Search for the cell housing the specified text and yield its [X, Y] center coordinate. 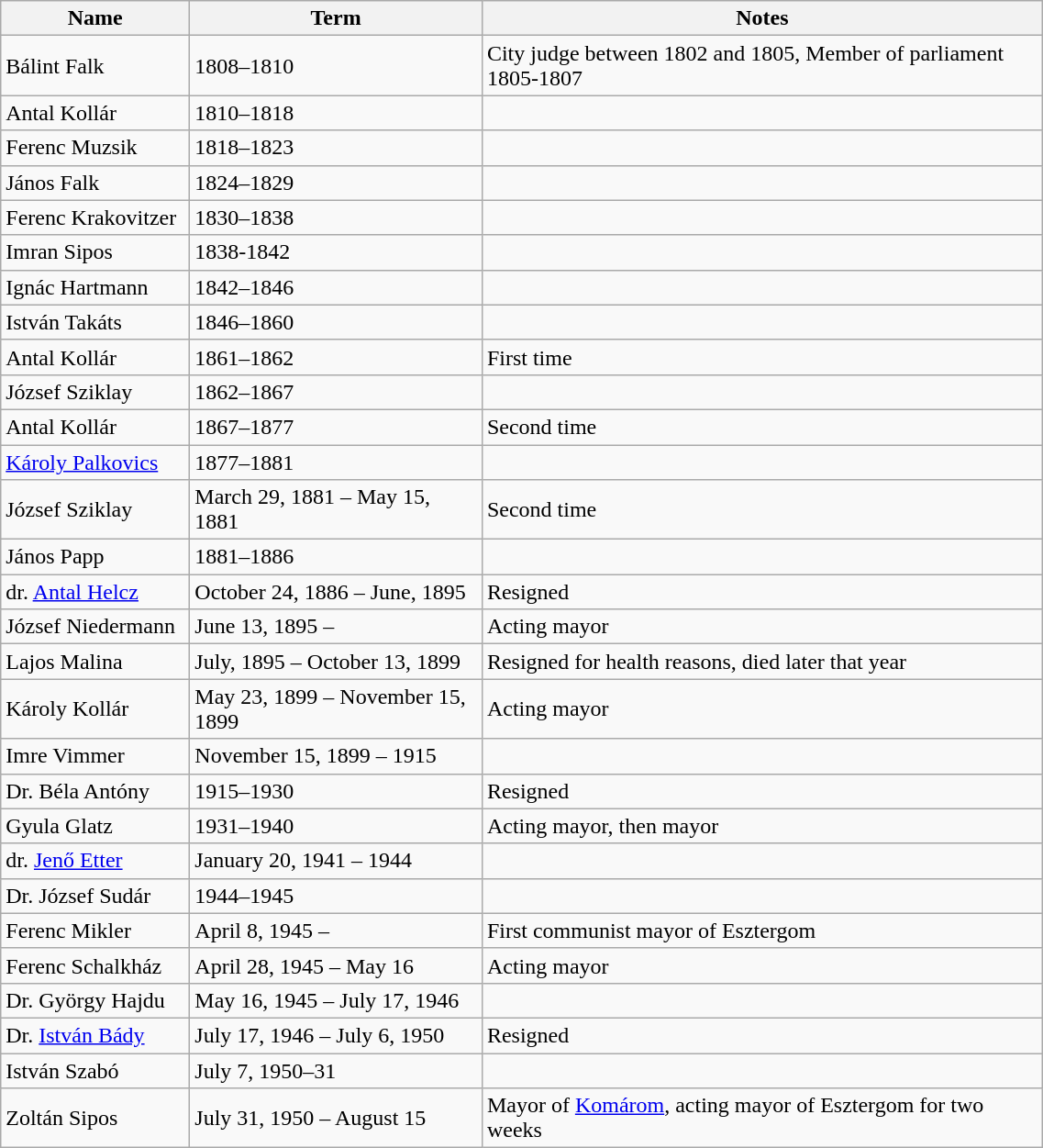
1881–1886 [336, 557]
First time [761, 357]
János Papp [95, 557]
1810–1818 [336, 113]
1830–1838 [336, 217]
January 20, 1941 – 1944 [336, 861]
April 8, 1945 – [336, 931]
1861–1862 [336, 357]
Imran Sipos [95, 252]
1842–1846 [336, 287]
July 7, 1950–31 [336, 1071]
Lajos Malina [95, 662]
May 16, 1945 – July 17, 1946 [336, 1000]
Ferenc Muzsik [95, 148]
Imre Vimmer [95, 756]
Dr. József Sudár [95, 896]
Ferenc Krakovitzer [95, 217]
Dr. György Hajdu [95, 1000]
July, 1895 – October 13, 1899 [336, 662]
1915–1930 [336, 791]
Gyula Glatz [95, 826]
József Niedermann [95, 627]
Notes [761, 18]
May 23, 1899 – November 15, 1899 [336, 708]
1818–1823 [336, 148]
Resigned for health reasons, died later that year [761, 662]
dr. Jenő Etter [95, 861]
1838-1842 [336, 252]
Dr. Béla Antóny [95, 791]
March 29, 1881 – May 15, 1881 [336, 510]
Mayor of Komárom, acting mayor of Esztergom for two weeks [761, 1118]
1867–1877 [336, 427]
1846–1860 [336, 322]
Name [95, 18]
János Falk [95, 183]
Ignác Hartmann [95, 287]
Bálint Falk [95, 66]
Ferenc Mikler [95, 931]
1931–1940 [336, 826]
June 13, 1895 – [336, 627]
Zoltán Sipos [95, 1118]
July 31, 1950 – August 15 [336, 1118]
1877–1881 [336, 462]
November 15, 1899 – 1915 [336, 756]
Károly Palkovics [95, 462]
1862–1867 [336, 392]
István Szabó [95, 1071]
Dr. István Bády [95, 1035]
dr. Antal Helcz [95, 592]
April 28, 1945 – May 16 [336, 965]
Term [336, 18]
City judge between 1802 and 1805, Member of parliament 1805-1807 [761, 66]
István Takáts [95, 322]
Ferenc Schalkház [95, 965]
July 17, 1946 – July 6, 1950 [336, 1035]
1808–1810 [336, 66]
First communist mayor of Esztergom [761, 931]
1944–1945 [336, 896]
Károly Kollár [95, 708]
Acting mayor, then mayor [761, 826]
1824–1829 [336, 183]
October 24, 1886 – June, 1895 [336, 592]
